From the cell containing the given text, extract its center point as (X, Y) coordinate. 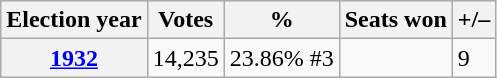
+/– (474, 20)
Seats won (396, 20)
% (282, 20)
14,235 (186, 58)
9 (474, 58)
23.86% #3 (282, 58)
Election year (74, 20)
Votes (186, 20)
1932 (74, 58)
